Search for the cell housing the specified text and yield its (x, y) center coordinate. 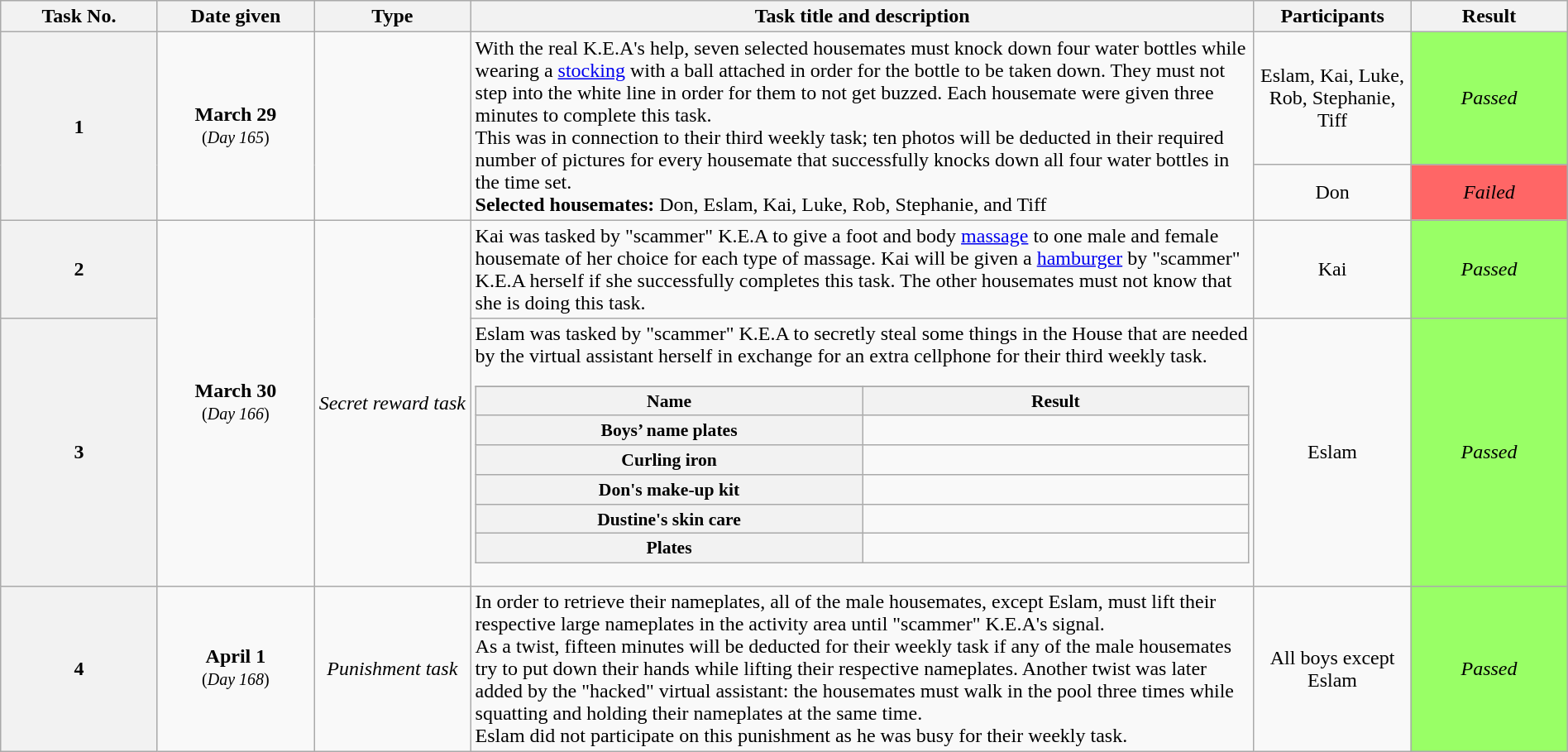
Plates (668, 548)
Name (668, 401)
Eslam (1331, 452)
Task No. (79, 17)
Dustine's skin care (668, 519)
Don's make-up kit (668, 490)
Boys’ name plates (668, 430)
Date given (235, 17)
Secret reward task (392, 404)
March 30(Day 166) (235, 404)
3 (79, 452)
Curling iron (668, 460)
2 (79, 270)
Failed (1489, 192)
March 29(Day 165) (235, 126)
April 1(Day 168) (235, 668)
Kai (1331, 270)
Participants (1331, 17)
4 (79, 668)
Don (1331, 192)
All boys except Eslam (1331, 668)
Punishment task (392, 668)
Task title and description (862, 17)
1 (79, 126)
Eslam, Kai, Luke, Rob, Stephanie, Tiff (1331, 99)
Type (392, 17)
